Scan for the cell matching the given text and deliver its (X, Y) coordinate at center. 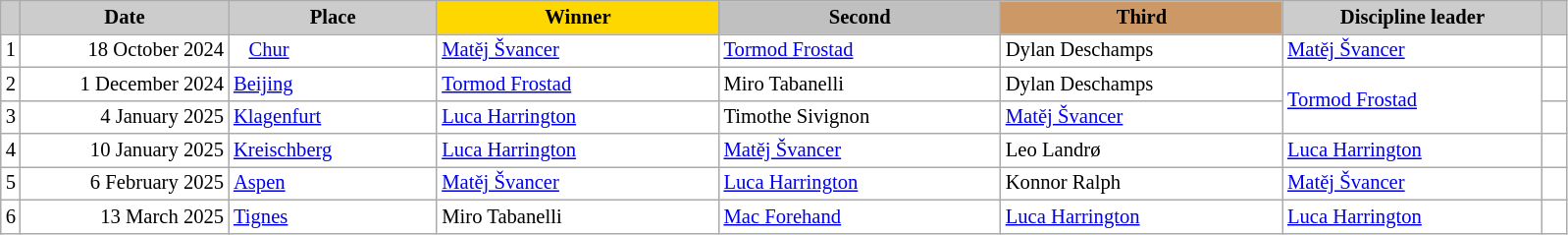
6 February 2025 (125, 183)
4 (11, 150)
3 (11, 117)
Leo Landrø (1142, 150)
2 (11, 84)
Second (860, 17)
Winner (577, 17)
18 October 2024 (125, 50)
Tignes (333, 216)
4 January 2025 (125, 117)
6 (11, 216)
13 March 2025 (125, 216)
Third (1142, 17)
Mac Forehand (860, 216)
Aspen (333, 183)
1 December 2024 (125, 84)
Beijing (333, 84)
10 January 2025 (125, 150)
Place (333, 17)
1 (11, 50)
Konnor Ralph (1142, 183)
5 (11, 183)
Kreischberg (333, 150)
Timothe Sivignon (860, 117)
Klagenfurt (333, 117)
Discipline leader (1413, 17)
Chur (333, 50)
Date (125, 17)
